Extract the [x, y] coordinate from the center of the cell holding the provided text.  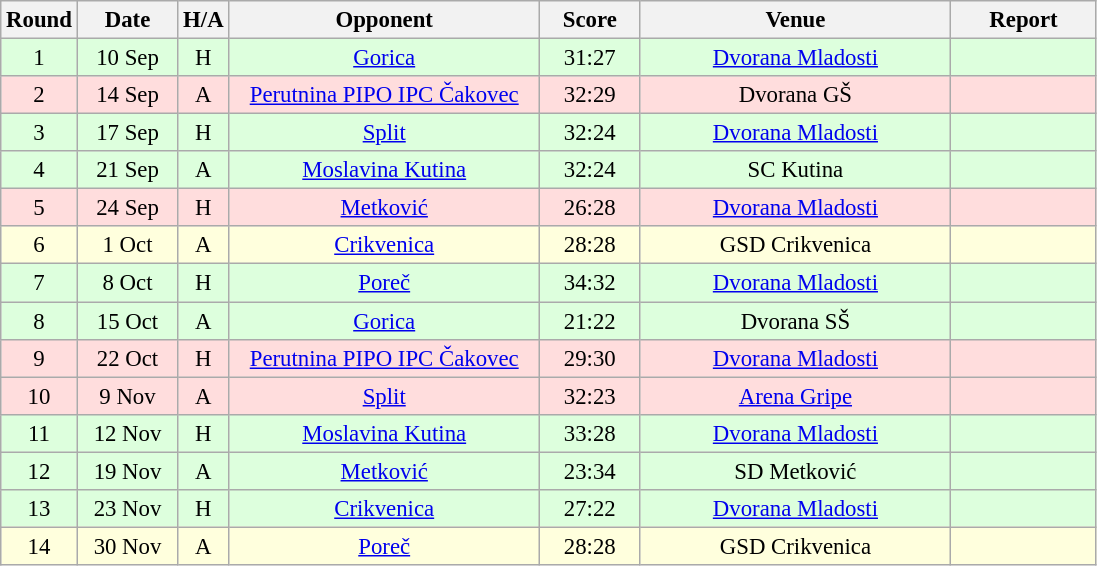
2 [39, 95]
Venue [796, 20]
14 Sep [128, 95]
1 [39, 58]
13 [39, 509]
Date [128, 20]
21:22 [590, 321]
27:22 [590, 509]
32:29 [590, 95]
Round [39, 20]
15 Oct [128, 321]
33:28 [590, 433]
8 [39, 321]
7 [39, 283]
14 [39, 546]
26:28 [590, 208]
19 Nov [128, 471]
17 Sep [128, 133]
34:32 [590, 283]
10 Sep [128, 58]
9 [39, 358]
31:27 [590, 58]
Dvorana SŠ [796, 321]
H/A [204, 20]
8 Oct [128, 283]
32:23 [590, 396]
3 [39, 133]
21 Sep [128, 170]
6 [39, 245]
Score [590, 20]
23:34 [590, 471]
12 [39, 471]
SC Kutina [796, 170]
4 [39, 170]
12 Nov [128, 433]
Report [1024, 20]
24 Sep [128, 208]
23 Nov [128, 509]
5 [39, 208]
Dvorana GŠ [796, 95]
10 [39, 396]
9 Nov [128, 396]
SD Metković [796, 471]
29:30 [590, 358]
11 [39, 433]
Opponent [384, 20]
1 Oct [128, 245]
Arena Gripe [796, 396]
22 Oct [128, 358]
30 Nov [128, 546]
